Locate the cell with the specified text and output its (X, Y) center coordinate. 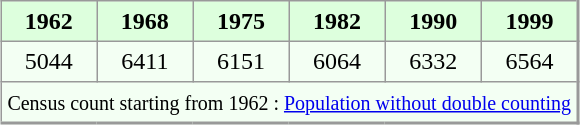
6564 (530, 61)
1962 (49, 21)
1968 (145, 21)
6064 (337, 61)
1975 (241, 21)
1982 (337, 21)
5044 (49, 61)
1999 (530, 21)
6411 (145, 61)
Census count starting from 1962 : Population without double counting (290, 102)
1990 (433, 21)
6332 (433, 61)
6151 (241, 61)
